Capture the cell that displays the provided text and extract its (x, y) central coordinate. 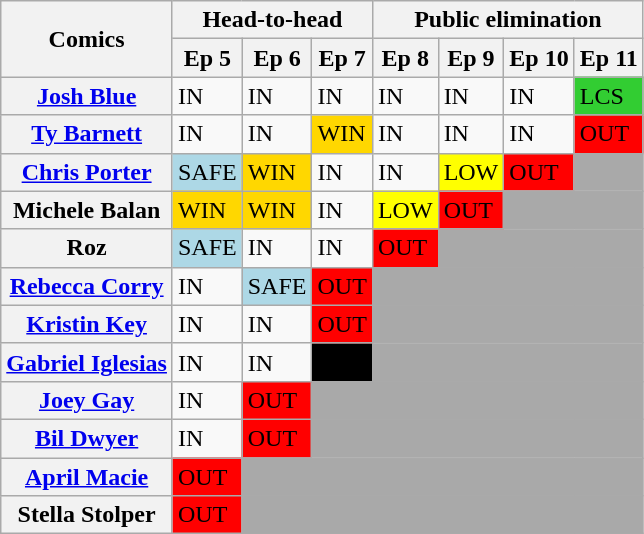
Public elimination (508, 20)
Head-to-head (272, 20)
Comics (87, 39)
Chris Porter (87, 172)
Gabriel Iglesias (87, 362)
Ep 5 (207, 58)
Ep 6 (277, 58)
Stella Stolper (87, 515)
Ty Barnett (87, 134)
Joey Gay (87, 400)
Ep 10 (539, 58)
DQ (342, 362)
Rebecca Corry (87, 286)
LCS (608, 96)
Michele Balan (87, 210)
Bil Dwyer (87, 438)
April Macie (87, 477)
Kristin Key (87, 324)
Ep 11 (608, 58)
Roz (87, 248)
Ep 7 (342, 58)
Ep 9 (471, 58)
Josh Blue (87, 96)
Ep 8 (405, 58)
